Return the (X, Y) coordinate for the center point of the cell that contains the specified text.  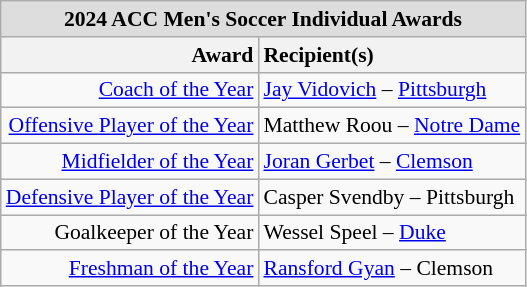
Freshman of the Year (130, 269)
Defensive Player of the Year (130, 197)
Casper Svendby – Pittsburgh (392, 197)
Jay Vidovich – Pittsburgh (392, 90)
Offensive Player of the Year (130, 126)
Coach of the Year (130, 90)
Wessel Speel – Duke (392, 233)
Matthew Roou – Notre Dame (392, 126)
Midfielder of the Year (130, 162)
Recipient(s) (392, 55)
Award (130, 55)
Goalkeeper of the Year (130, 233)
2024 ACC Men's Soccer Individual Awards (263, 19)
Joran Gerbet – Clemson (392, 162)
Ransford Gyan – Clemson (392, 269)
